Identify which cell holds the provided text, then report its [x, y] central coordinate. 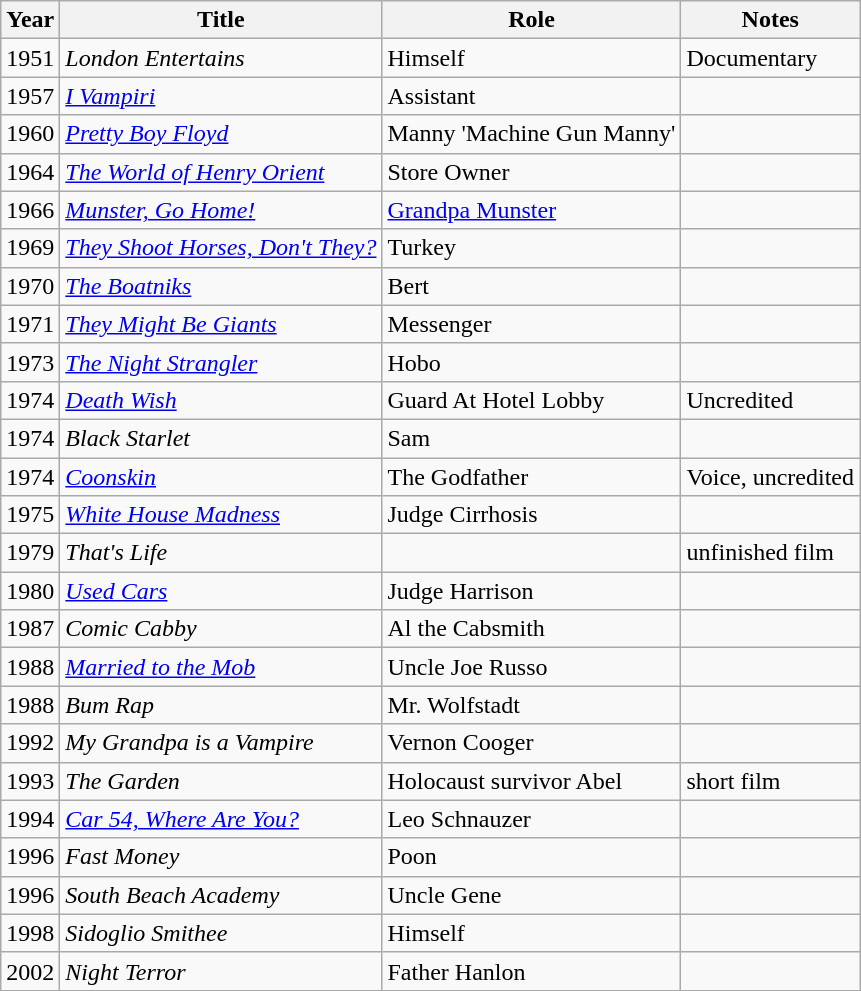
Poon [532, 857]
Documentary [770, 58]
Voice, uncredited [770, 477]
Assistant [532, 96]
Comic Cabby [221, 629]
Role [532, 20]
The Night Strangler [221, 362]
1998 [30, 933]
Fast Money [221, 857]
1970 [30, 286]
1960 [30, 134]
White House Madness [221, 515]
1975 [30, 515]
Grandpa Munster [532, 210]
Store Owner [532, 172]
Mr. Wolfstadt [532, 705]
1992 [30, 743]
Turkey [532, 248]
1973 [30, 362]
1971 [30, 324]
Year [30, 20]
Married to the Mob [221, 667]
Car 54, Where Are You? [221, 819]
1980 [30, 591]
Uncredited [770, 400]
Bum Rap [221, 705]
Title [221, 20]
Al the Cabsmith [532, 629]
I Vampiri [221, 96]
Sidoglio Smithee [221, 933]
My Grandpa is a Vampire [221, 743]
Pretty Boy Floyd [221, 134]
Leo Schnauzer [532, 819]
Manny 'Machine Gun Manny' [532, 134]
Night Terror [221, 971]
Guard At Hotel Lobby [532, 400]
Holocaust survivor Abel [532, 781]
Used Cars [221, 591]
Munster, Go Home! [221, 210]
The Garden [221, 781]
They Shoot Horses, Don't They? [221, 248]
Black Starlet [221, 438]
Notes [770, 20]
Judge Harrison [532, 591]
Judge Cirrhosis [532, 515]
Vernon Cooger [532, 743]
1951 [30, 58]
1987 [30, 629]
1964 [30, 172]
short film [770, 781]
Messenger [532, 324]
Uncle Joe Russo [532, 667]
Sam [532, 438]
Uncle Gene [532, 895]
London Entertains [221, 58]
The World of Henry Orient [221, 172]
2002 [30, 971]
Father Hanlon [532, 971]
Hobo [532, 362]
Bert [532, 286]
They Might Be Giants [221, 324]
That's Life [221, 553]
Death Wish [221, 400]
South Beach Academy [221, 895]
1957 [30, 96]
1979 [30, 553]
The Godfather [532, 477]
1966 [30, 210]
unfinished film [770, 553]
The Boatniks [221, 286]
Coonskin [221, 477]
1994 [30, 819]
1993 [30, 781]
1969 [30, 248]
